Return the (X, Y) coordinate for the center point of the cell that contains the specified text.  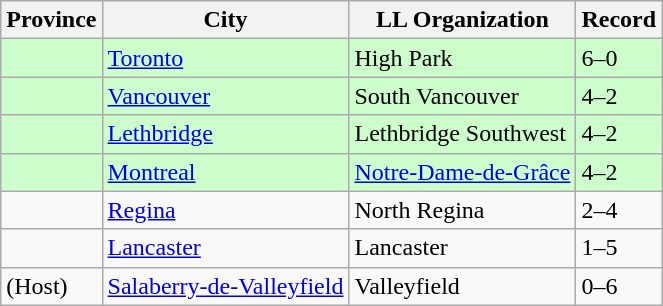
6–0 (619, 58)
North Regina (462, 210)
0–6 (619, 286)
Lethbridge Southwest (462, 134)
High Park (462, 58)
Toronto (226, 58)
Salaberry-de-Valleyfield (226, 286)
Province (52, 20)
(Host) (52, 286)
2–4 (619, 210)
South Vancouver (462, 96)
Notre-Dame-de-Grâce (462, 172)
Regina (226, 210)
Lethbridge (226, 134)
Vancouver (226, 96)
Record (619, 20)
City (226, 20)
Montreal (226, 172)
1–5 (619, 248)
Valleyfield (462, 286)
LL Organization (462, 20)
